Identify which cell holds the provided text, then report its (x, y) central coordinate. 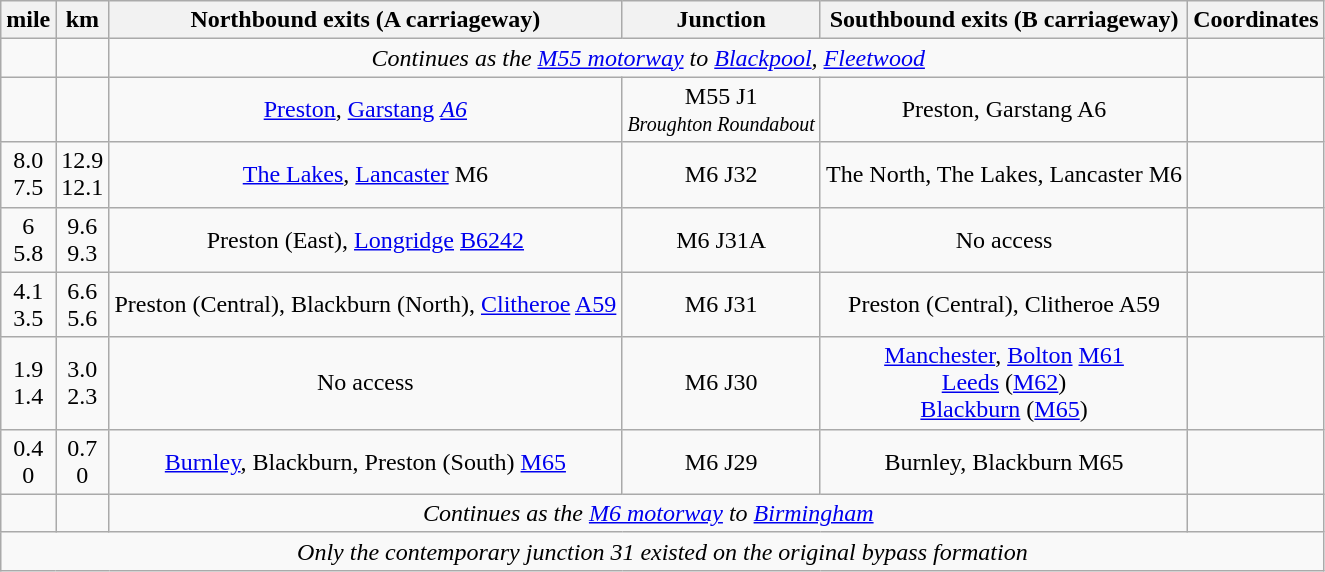
Junction (722, 20)
km (82, 20)
12.9 12.1 (82, 174)
M6 J29 (722, 462)
M6 J32 (722, 174)
The North, The Lakes, Lancaster M6 (1004, 174)
The Lakes, Lancaster M6 (366, 174)
0.7 0 (82, 462)
Only the contemporary junction 31 existed on the original bypass formation (662, 551)
Burnley, Blackburn M65 (1004, 462)
9.6 9.3 (82, 240)
1.91.4 (28, 383)
Continues as the M6 motorway to Birmingham (648, 513)
8.07.5 (28, 174)
M55 J1Broughton Roundabout (722, 110)
Preston (Central), Clitheroe A59 (1004, 304)
M6 J31A (722, 240)
M6 J30 (722, 383)
Manchester, Bolton M61 Leeds (M62) Blackburn (M65) (1004, 383)
0.40 (28, 462)
6.65.6 (82, 304)
4.13.5 (28, 304)
mile (28, 20)
3.0 2.3 (82, 383)
Burnley, Blackburn, Preston (South) M65 (366, 462)
Northbound exits (A carriageway) (366, 20)
Continues as the M55 motorway to Blackpool, Fleetwood (648, 58)
65.8 (28, 240)
Coordinates (1256, 20)
Preston (East), Longridge B6242 (366, 240)
Preston (Central), Blackburn (North), Clitheroe A59 (366, 304)
M6 J31 (722, 304)
Southbound exits (B carriageway) (1004, 20)
